From the cell containing the given text, extract its center point as [X, Y] coordinate. 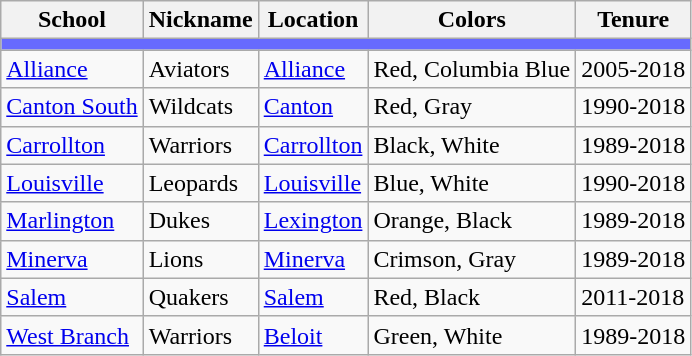
Blue, White [472, 183]
Beloit [313, 335]
Canton South [72, 107]
Location [313, 20]
Leopards [200, 183]
2005-2018 [634, 69]
West Branch [72, 335]
Red, Black [472, 297]
Quakers [200, 297]
Lexington [313, 221]
2011-2018 [634, 297]
Wildcats [200, 107]
Green, White [472, 335]
Aviators [200, 69]
Orange, Black [472, 221]
Canton [313, 107]
Dukes [200, 221]
School [72, 20]
Nickname [200, 20]
Black, White [472, 145]
Marlington [72, 221]
Red, Columbia Blue [472, 69]
Lions [200, 259]
Crimson, Gray [472, 259]
Red, Gray [472, 107]
Tenure [634, 20]
Colors [472, 20]
